Search for the cell housing the specified text and yield its [x, y] center coordinate. 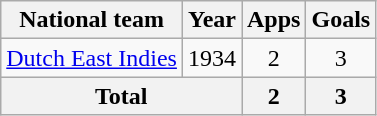
Total [122, 96]
Year [212, 20]
Apps [274, 20]
1934 [212, 58]
Dutch East Indies [92, 58]
National team [92, 20]
Goals [341, 20]
